Return the [x, y] coordinate for the center point of the cell that contains the specified text.  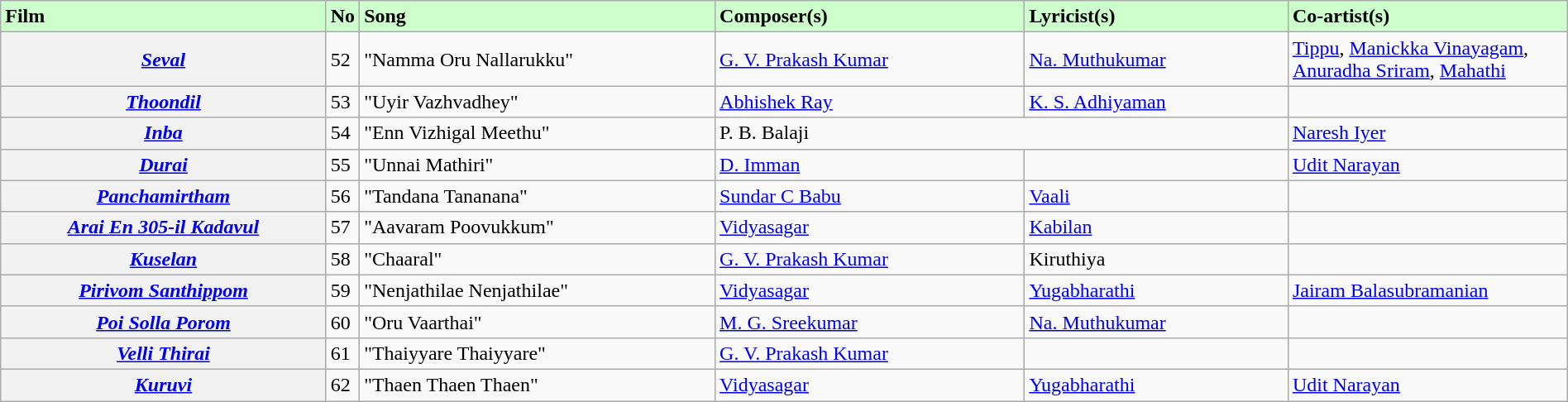
55 [342, 165]
Kabilan [1156, 227]
"Namma Oru Nallarukku" [538, 60]
59 [342, 290]
"Enn Vizhigal Meethu" [538, 133]
57 [342, 227]
Lyricist(s) [1156, 17]
53 [342, 102]
Seval [164, 60]
Velli Thirai [164, 353]
M. G. Sreekumar [870, 322]
Composer(s) [870, 17]
Kuruvi [164, 385]
62 [342, 385]
Naresh Iyer [1427, 133]
Abhishek Ray [870, 102]
Kuselan [164, 259]
"Aavaram Poovukkum" [538, 227]
"Nenjathilae Nenjathilae" [538, 290]
Poi Solla Porom [164, 322]
Durai [164, 165]
Thoondil [164, 102]
Co-artist(s) [1427, 17]
Sundar C Babu [870, 196]
Panchamirtham [164, 196]
52 [342, 60]
"Chaaral" [538, 259]
Kiruthiya [1156, 259]
Song [538, 17]
"Oru Vaarthai" [538, 322]
D. Imman [870, 165]
No [342, 17]
Tippu, Manickka Vinayagam,Anuradha Sriram, Mahathi [1427, 60]
"Thaen Thaen Thaen" [538, 385]
"Thaiyyare Thaiyyare" [538, 353]
Film [164, 17]
Pirivom Santhippom [164, 290]
58 [342, 259]
Vaali [1156, 196]
Inba [164, 133]
Arai En 305-il Kadavul [164, 227]
61 [342, 353]
"Unnai Mathiri" [538, 165]
56 [342, 196]
K. S. Adhiyaman [1156, 102]
P. B. Balaji [1002, 133]
54 [342, 133]
60 [342, 322]
"Tandana Tananana" [538, 196]
Jairam Balasubramanian [1427, 290]
"Uyir Vazhvadhey" [538, 102]
